Output the (x, y) coordinate of the center of the cell containing the given text.  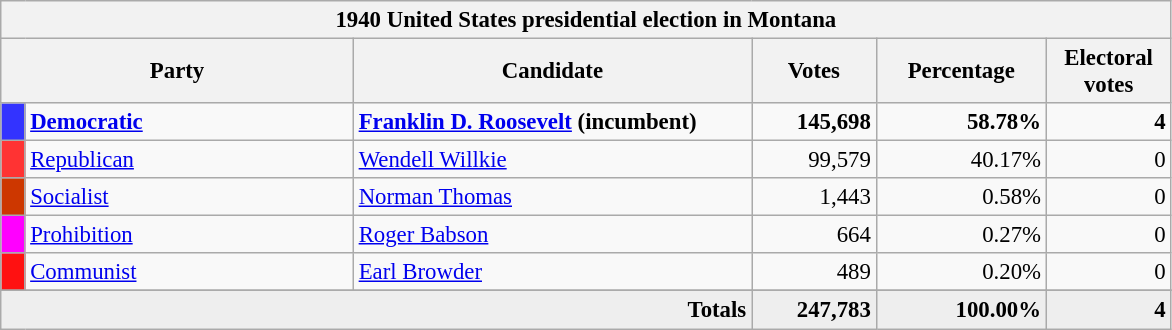
1,443 (814, 197)
664 (814, 235)
489 (814, 273)
Wendell Willkie (552, 160)
Votes (814, 72)
1940 United States presidential election in Montana (586, 20)
Totals (376, 310)
Prohibition (189, 235)
247,783 (814, 310)
Franklin D. Roosevelt (incumbent) (552, 122)
0.27% (961, 235)
Earl Browder (552, 273)
Electoral votes (1108, 72)
0.58% (961, 197)
Norman Thomas (552, 197)
100.00% (961, 310)
40.17% (961, 160)
58.78% (961, 122)
Roger Babson (552, 235)
Candidate (552, 72)
Socialist (189, 197)
Democratic (189, 122)
145,698 (814, 122)
Republican (189, 160)
Party (178, 72)
99,579 (814, 160)
Percentage (961, 72)
0.20% (961, 273)
Communist (189, 273)
